For the text-containing cell, return its midpoint in (x, y) coordinate format. 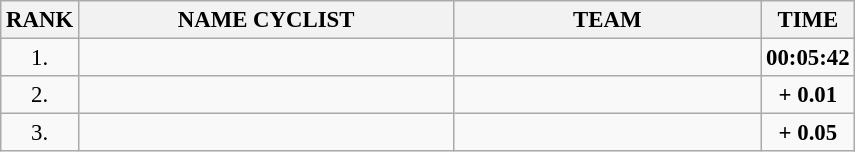
TEAM (608, 20)
TIME (808, 20)
+ 0.05 (808, 133)
1. (40, 58)
NAME CYCLIST (266, 20)
3. (40, 133)
2. (40, 95)
00:05:42 (808, 58)
+ 0.01 (808, 95)
RANK (40, 20)
